Locate the cell with the specified text and output its (X, Y) center coordinate. 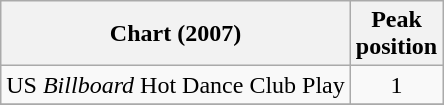
Peakposition (396, 34)
1 (396, 85)
Chart (2007) (176, 34)
US Billboard Hot Dance Club Play (176, 85)
